Provide the (X, Y) coordinate of the cell's center where the given text is located.  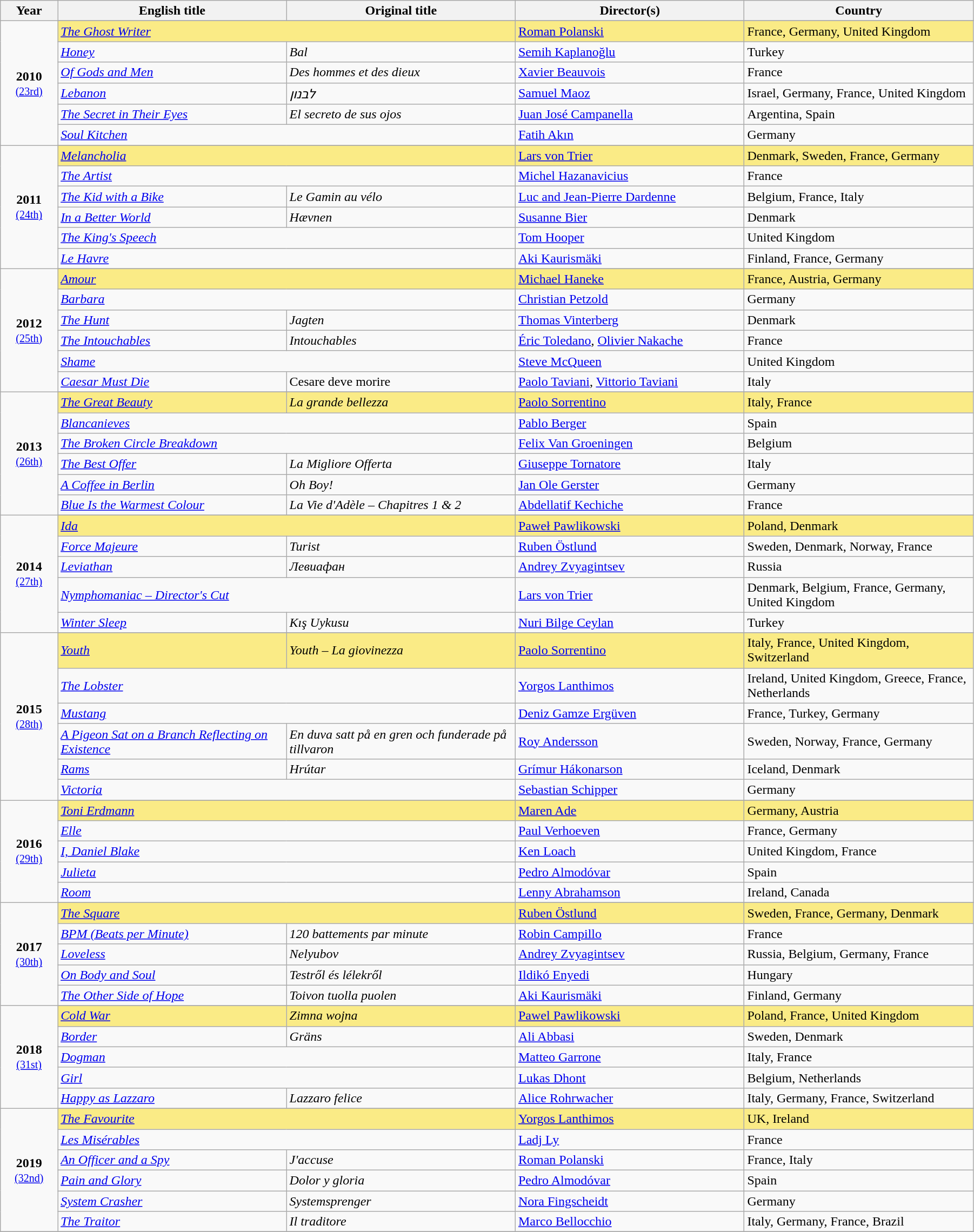
The Favourite (286, 1119)
Fatih Akın (629, 135)
Ireland, Canada (859, 893)
France, Turkey, Germany (859, 713)
The Square (286, 913)
Honey (172, 52)
Gräns (401, 1036)
Paul Verhoeven (629, 831)
Room (286, 893)
An Officer and a Spy (172, 1160)
Year (29, 11)
Israel, Germany, France, United Kingdom (859, 93)
Nuri Bilge Ceylan (629, 622)
Belgium, France, Italy (859, 197)
J'accuse (401, 1160)
Happy as Lazzaro (172, 1098)
Nora Fingscheidt (629, 1201)
System Crasher (172, 1201)
Germany, Austria (859, 810)
2012(25th) (29, 330)
Felix Van Groeningen (629, 444)
Italy, France, United Kingdom, Switzerland (859, 651)
Deniz Gamze Ergüven (629, 713)
BPM (Beats per Minute) (172, 934)
Éric Toledano, Olivier Nakache (629, 340)
Ken Loach (629, 852)
2011(24th) (29, 207)
Toivon tuolla puolen (401, 995)
Robin Campillo (629, 934)
Ida (286, 526)
UK, Ireland (859, 1119)
2018(31st) (29, 1057)
English title (172, 11)
Roy Andersson (629, 741)
The Secret in Their Eyes (172, 115)
France, Germany, United Kingdom (859, 31)
Sweden, Norway, France, Germany (859, 741)
2014(27th) (29, 574)
Youth – La giovinezza (401, 651)
Marco Bellocchio (629, 1222)
Ireland, United Kingdom, Greece, France, Netherlands (859, 685)
Sweden, Denmark, Norway, France (859, 546)
Original title (401, 11)
Elle (286, 831)
Grímur Hákonarson (629, 769)
Michel Hazanavicius (629, 176)
The King's Speech (286, 238)
Hævnen (401, 217)
Oh Boy! (401, 485)
Lukas Dhont (629, 1077)
Lazzaro felice (401, 1098)
Victoria (286, 789)
United Kingdom, France (859, 852)
I, Daniel Blake (286, 852)
Turist (401, 546)
The Hunt (172, 320)
Samuel Maoz (629, 93)
The Intouchables (172, 340)
Lenny Abrahamson (629, 893)
Shame (286, 361)
Paolo Taviani, Vittorio Taviani (629, 381)
Lebanon (172, 93)
Nymphomaniac – Director's Cut (286, 594)
Paweł Pawlikowski (629, 526)
Kış Uykusu (401, 622)
Systemsprenger (401, 1201)
Amour (286, 279)
Russia (859, 567)
La grande bellezza (401, 402)
Luc and Jean-Pierre Dardenne (629, 197)
Soul Kitchen (286, 135)
Mustang (286, 713)
Melancholia (286, 156)
The Kid with a Bike (172, 197)
In a Better World (172, 217)
Ladj Ly (629, 1140)
2019(32nd) (29, 1170)
Il traditore (401, 1222)
Caesar Must Die (172, 381)
Blancanieves (286, 423)
Youth (172, 651)
Pain and Glory (172, 1181)
Belgium (859, 444)
2010(23rd) (29, 83)
A Pigeon Sat on a Branch Reflecting on Existence (172, 741)
Jagten (401, 320)
Xavier Beauvois (629, 72)
Abdellatif Kechiche (629, 505)
Hungary (859, 975)
Le Gamin au vélo (401, 197)
Italy, Germany, France, Switzerland (859, 1098)
El secreto de sus ojos (401, 115)
Border (172, 1036)
Girl (286, 1077)
Steve McQueen (629, 361)
Argentina, Spain (859, 115)
Force Majeure (172, 546)
Sweden, Denmark (859, 1036)
Country (859, 11)
Nelyubov (401, 954)
Russia, Belgium, Germany, France (859, 954)
Christian Petzold (629, 299)
Cold War (172, 1016)
Testről és lélekről (401, 975)
Julieta (286, 872)
Le Havre (286, 258)
Alice Rohrwacher (629, 1098)
Dolor y gloria (401, 1181)
Maren Ade (629, 810)
Les Misérables (286, 1140)
Giuseppe Tornatore (629, 464)
Denmark, Belgium, France, Germany, United Kingdom (859, 594)
Sebastian Schipper (629, 789)
Semih Kaplanoğlu (629, 52)
Belgium, Netherlands (859, 1077)
Toni Erdmann (286, 810)
Denmark, Sweden, France, Germany (859, 156)
Leviathan (172, 567)
2016(29th) (29, 851)
Ali Abbasi (629, 1036)
The Other Side of Hope (172, 995)
Poland, Denmark (859, 526)
120 battements par minute (401, 934)
Des hommes et des dieux (401, 72)
The Best Offer (172, 464)
The Great Beauty (172, 402)
Thomas Vinterberg (629, 320)
Rams (172, 769)
Juan José Campanella (629, 115)
Winter Sleep (172, 622)
Loveless (172, 954)
Italy, Germany, France, Brazil (859, 1222)
Bal (401, 52)
Barbara (286, 299)
Sweden, France, Germany, Denmark (859, 913)
Finland, Germany (859, 995)
The Broken Circle Breakdown (286, 444)
Susanne Bier (629, 217)
France, Austria, Germany (859, 279)
2015(28th) (29, 717)
Zimna wojna (401, 1016)
The Ghost Writer (286, 31)
The Traitor (172, 1222)
Iceland, Denmark (859, 769)
Michael Haneke (629, 279)
Poland, France, United Kingdom (859, 1016)
La Vie d'Adèle – Chapitres 1 & 2 (401, 505)
En duva satt på en gren och funderade på tillvaron (401, 741)
Ildikó Enyedi (629, 975)
Of Gods and Men (172, 72)
Tom Hooper (629, 238)
2017(30th) (29, 954)
On Body and Soul (172, 975)
La Migliore Offerta (401, 464)
Pablo Berger (629, 423)
Intouchables (401, 340)
Matteo Garrone (629, 1057)
Hrútar (401, 769)
France, Germany (859, 831)
Dogman (286, 1057)
לבנון (401, 93)
Левиафан (401, 567)
The Artist (286, 176)
Finland, France, Germany (859, 258)
2013(26th) (29, 453)
Blue Is the Warmest Colour (172, 505)
Pawel Pawlikowski (629, 1016)
Jan Ole Gerster (629, 485)
The Lobster (286, 685)
France, Italy (859, 1160)
Director(s) (629, 11)
A Coffee in Berlin (172, 485)
Cesare deve morire (401, 381)
